For the text-containing cell, return its midpoint in [X, Y] coordinate format. 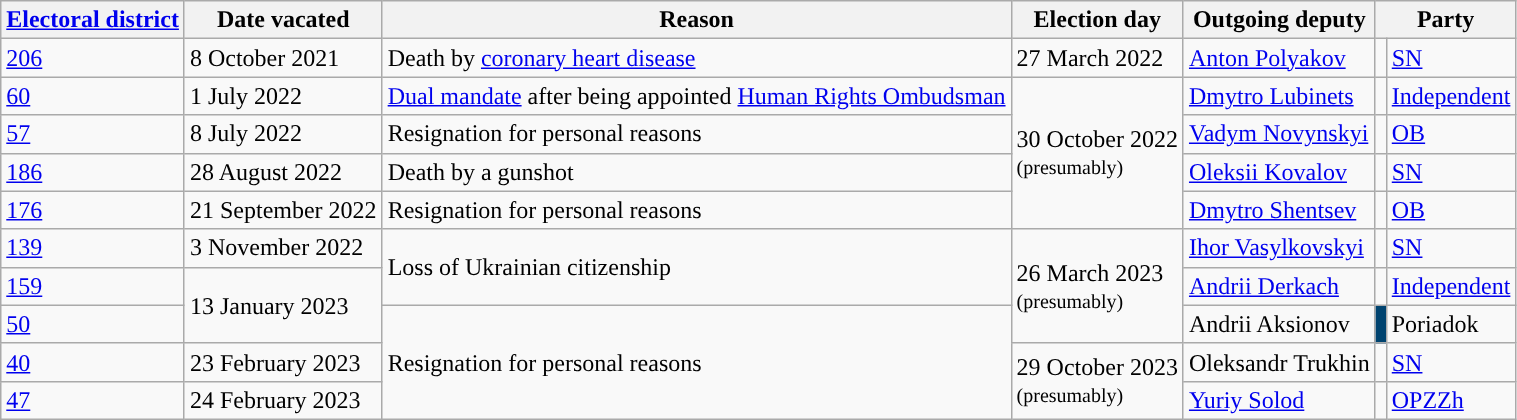
176 [93, 210]
Outgoing deputy [1279, 20]
30 October 2022(presumably) [1097, 153]
Death by a gunshot [696, 172]
186 [93, 172]
Ihor Vasylkovskyi [1279, 248]
27 March 2022 [1097, 58]
Vadym Novynskyi [1279, 134]
139 [93, 248]
1 July 2022 [283, 96]
Dmytro Lubinets [1279, 96]
3 November 2022 [283, 248]
159 [93, 286]
50 [93, 324]
47 [93, 400]
8 July 2022 [283, 134]
23 February 2023 [283, 362]
Date vacated [283, 20]
13 January 2023 [283, 305]
21 September 2022 [283, 210]
26 March 2023(presumably) [1097, 286]
Andrii Derkach [1279, 286]
Dmytro Shentsev [1279, 210]
29 October 2023(presumably) [1097, 381]
206 [93, 58]
Poriadok [1451, 324]
Yuriy Solod [1279, 400]
Election day [1097, 20]
Electoral district [93, 20]
OPZZh [1451, 400]
Anton Polyakov [1279, 58]
Death by coronary heart disease [696, 58]
Andrii Aksionov [1279, 324]
Dual mandate after being appointed Human Rights Ombudsman [696, 96]
57 [93, 134]
40 [93, 362]
8 October 2021 [283, 58]
60 [93, 96]
Party [1446, 20]
28 August 2022 [283, 172]
24 February 2023 [283, 400]
Oleksii Kovalov [1279, 172]
Reason [696, 20]
Loss of Ukrainian citizenship [696, 267]
Oleksandr Trukhin [1279, 362]
